Capture the cell that displays the provided text and extract its (x, y) central coordinate. 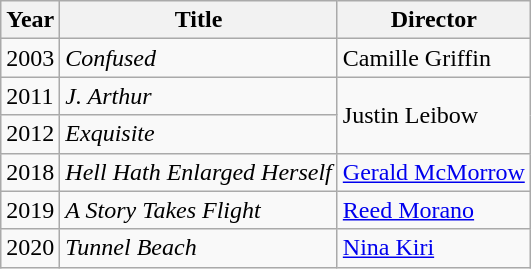
2019 (30, 210)
Tunnel Beach (198, 248)
Hell Hath Enlarged Herself (198, 172)
Director (434, 20)
Camille Griffin (434, 58)
2003 (30, 58)
2018 (30, 172)
2011 (30, 96)
Reed Morano (434, 210)
2012 (30, 134)
Confused (198, 58)
J. Arthur (198, 96)
2020 (30, 248)
Justin Leibow (434, 115)
Year (30, 20)
Nina Kiri (434, 248)
Exquisite (198, 134)
A Story Takes Flight (198, 210)
Gerald McMorrow (434, 172)
Title (198, 20)
